From the cell containing the given text, extract its center point as (X, Y) coordinate. 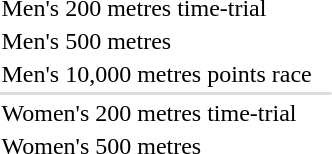
Women's 200 metres time-trial (156, 113)
Men's 500 metres (156, 41)
Men's 10,000 metres points race (156, 74)
